Find where the given text appears and provide that cell's center as (x, y) coordinate. 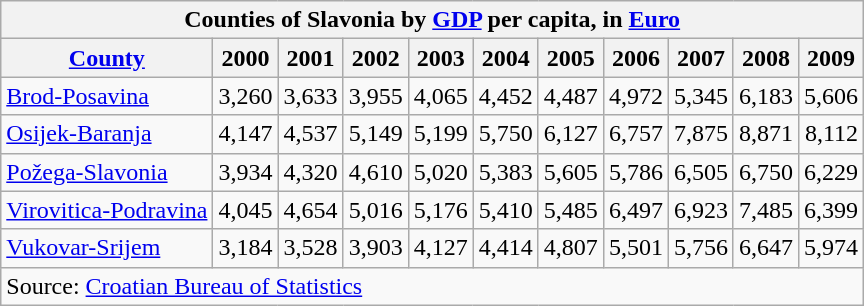
5,016 (376, 210)
3,260 (246, 96)
County (107, 58)
4,045 (246, 210)
5,383 (506, 172)
2006 (636, 58)
4,414 (506, 248)
5,750 (506, 134)
6,647 (766, 248)
6,505 (700, 172)
4,610 (376, 172)
5,176 (440, 210)
3,934 (246, 172)
5,501 (636, 248)
6,183 (766, 96)
2004 (506, 58)
4,147 (246, 134)
2000 (246, 58)
2005 (570, 58)
Virovitica-Podravina (107, 210)
Osijek-Baranja (107, 134)
2001 (310, 58)
2008 (766, 58)
5,756 (700, 248)
5,020 (440, 172)
5,485 (570, 210)
Counties of Slavonia by GDP per capita, in Euro (432, 20)
2007 (700, 58)
4,320 (310, 172)
5,606 (832, 96)
2002 (376, 58)
4,065 (440, 96)
2003 (440, 58)
5,149 (376, 134)
3,903 (376, 248)
6,127 (570, 134)
6,229 (832, 172)
4,972 (636, 96)
4,654 (310, 210)
5,786 (636, 172)
7,485 (766, 210)
3,184 (246, 248)
6,923 (700, 210)
4,537 (310, 134)
6,757 (636, 134)
5,345 (700, 96)
Požega-Slavonia (107, 172)
6,399 (832, 210)
Source: Croatian Bureau of Statistics (432, 286)
6,750 (766, 172)
5,199 (440, 134)
3,633 (310, 96)
8,112 (832, 134)
Brod-Posavina (107, 96)
3,955 (376, 96)
2009 (832, 58)
4,452 (506, 96)
6,497 (636, 210)
8,871 (766, 134)
3,528 (310, 248)
4,487 (570, 96)
4,127 (440, 248)
Vukovar-Srijem (107, 248)
7,875 (700, 134)
5,605 (570, 172)
4,807 (570, 248)
5,410 (506, 210)
5,974 (832, 248)
